Scan for the cell matching the given text and deliver its (x, y) coordinate at center. 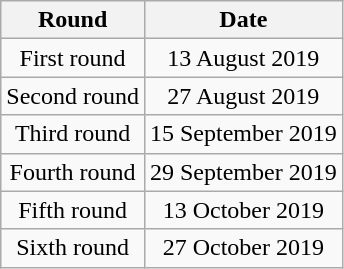
Third round (73, 134)
13 October 2019 (243, 210)
27 October 2019 (243, 248)
Fifth round (73, 210)
27 August 2019 (243, 96)
Sixth round (73, 248)
Round (73, 20)
First round (73, 58)
13 August 2019 (243, 58)
15 September 2019 (243, 134)
Second round (73, 96)
29 September 2019 (243, 172)
Date (243, 20)
Fourth round (73, 172)
